Detect which cell encompasses the target text, then output its [x, y] center coordinate. 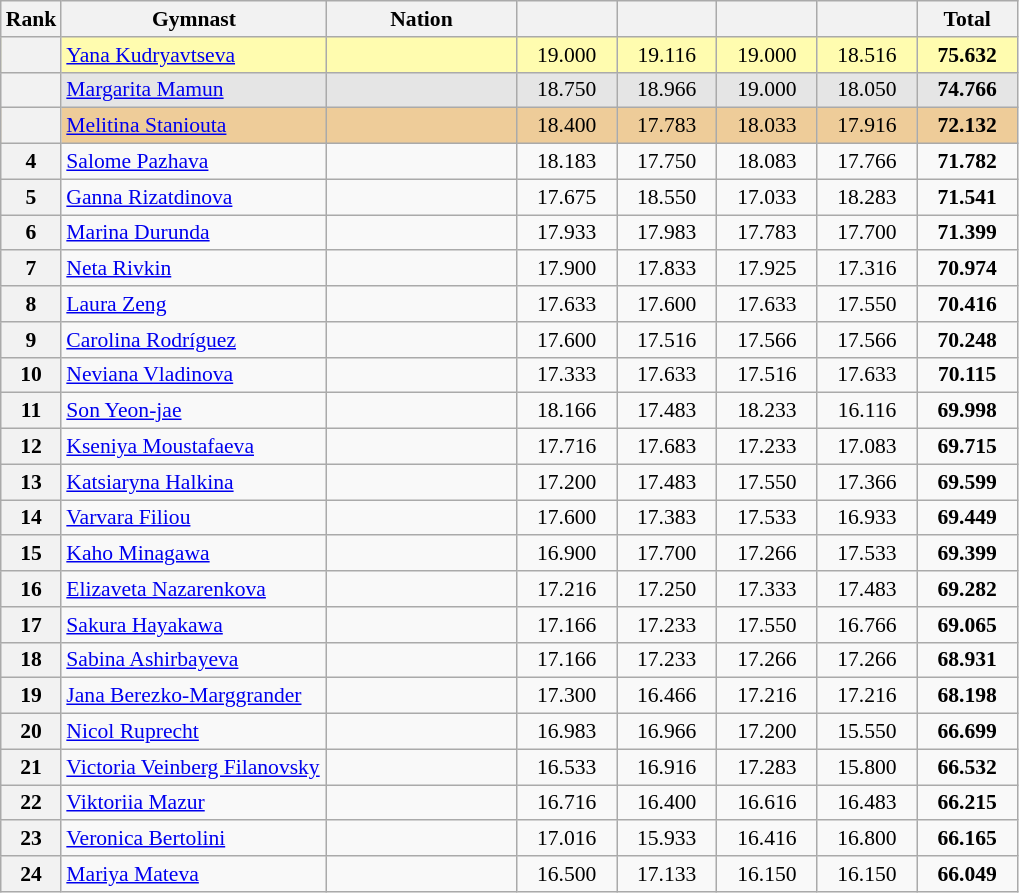
16.500 [567, 874]
Salome Pazhava [194, 162]
74.766 [967, 90]
16.966 [667, 732]
4 [32, 162]
16.916 [667, 767]
15 [32, 554]
69.998 [967, 411]
Ganna Rizatdinova [194, 197]
72.132 [967, 126]
Veronica Bertolini [194, 839]
19 [32, 696]
18.966 [667, 90]
Margarita Mamun [194, 90]
5 [32, 197]
18.183 [567, 162]
18.166 [567, 411]
17.750 [667, 162]
18.283 [867, 197]
75.632 [967, 55]
66.049 [967, 874]
16.800 [867, 839]
17.283 [767, 767]
17.916 [867, 126]
20 [32, 732]
Melitina Staniouta [194, 126]
10 [32, 375]
17.033 [767, 197]
17.083 [867, 447]
19.116 [667, 55]
6 [32, 233]
69.599 [967, 482]
15.550 [867, 732]
17.016 [567, 839]
16.933 [867, 518]
Total [967, 19]
Gymnast [194, 19]
18.233 [767, 411]
17.925 [767, 269]
13 [32, 482]
Kseniya Moustafaeva [194, 447]
71.782 [967, 162]
Sabina Ashirbayeva [194, 660]
Sakura Hayakawa [194, 625]
16.116 [867, 411]
18.750 [567, 90]
Neta Rivkin [194, 269]
16.900 [567, 554]
70.248 [967, 340]
Carolina Rodríguez [194, 340]
Yana Kudryavtseva [194, 55]
9 [32, 340]
17.366 [867, 482]
17.383 [667, 518]
Marina Durunda [194, 233]
69.399 [967, 554]
17.133 [667, 874]
66.215 [967, 803]
7 [32, 269]
17.716 [567, 447]
16.983 [567, 732]
Katsiaryna Halkina [194, 482]
Neviana Vladinova [194, 375]
18.083 [767, 162]
17 [32, 625]
Son Yeon-jae [194, 411]
18.033 [767, 126]
15.933 [667, 839]
18.550 [667, 197]
16.400 [667, 803]
11 [32, 411]
23 [32, 839]
18.400 [567, 126]
71.399 [967, 233]
16.483 [867, 803]
15.800 [867, 767]
71.541 [967, 197]
69.065 [967, 625]
69.449 [967, 518]
Nation [421, 19]
17.933 [567, 233]
17.300 [567, 696]
17.900 [567, 269]
69.282 [967, 589]
17.766 [867, 162]
16.616 [767, 803]
24 [32, 874]
17.250 [667, 589]
18.516 [867, 55]
17.316 [867, 269]
16.716 [567, 803]
Elizaveta Nazarenkova [194, 589]
16.533 [567, 767]
66.699 [967, 732]
70.416 [967, 304]
8 [32, 304]
22 [32, 803]
70.974 [967, 269]
14 [32, 518]
16.466 [667, 696]
Jana Berezko-Marggrander [194, 696]
16.416 [767, 839]
69.715 [967, 447]
66.165 [967, 839]
Viktoriia Mazur [194, 803]
12 [32, 447]
68.198 [967, 696]
Varvara Filiou [194, 518]
Mariya Mateva [194, 874]
68.931 [967, 660]
16 [32, 589]
17.683 [667, 447]
Kaho Minagawa [194, 554]
17.983 [667, 233]
Nicol Ruprecht [194, 732]
Laura Zeng [194, 304]
17.833 [667, 269]
18.050 [867, 90]
18 [32, 660]
21 [32, 767]
Rank [32, 19]
66.532 [967, 767]
Victoria Veinberg Filanovsky [194, 767]
16.766 [867, 625]
17.675 [567, 197]
70.115 [967, 375]
